Find where the given text appears and provide that cell's center as (X, Y) coordinate. 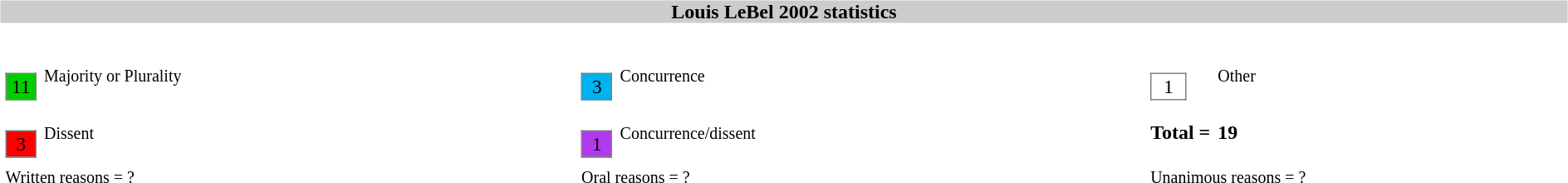
Dissent (309, 132)
19 (1390, 132)
Total = (1180, 132)
Other (1390, 76)
Louis LeBel 2002 statistics (784, 12)
Concurrence (882, 76)
Majority or Plurality (309, 76)
Concurrence/dissent (882, 132)
